Detect which cell encompasses the target text, then output its [x, y] center coordinate. 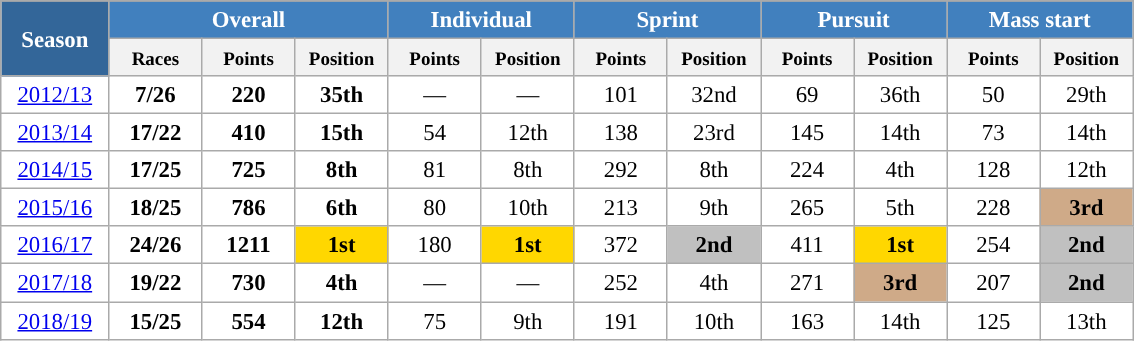
17/22 [156, 133]
145 [806, 133]
Individual [481, 20]
730 [248, 283]
2012/13 [55, 95]
7/26 [156, 95]
35th [342, 95]
2015/16 [55, 208]
725 [248, 170]
292 [620, 170]
2014/15 [55, 170]
5th [900, 208]
75 [434, 321]
180 [434, 245]
786 [248, 208]
6th [342, 208]
265 [806, 208]
69 [806, 95]
73 [994, 133]
191 [620, 321]
18/25 [156, 208]
15/25 [156, 321]
2013/14 [55, 133]
125 [994, 321]
15th [342, 133]
54 [434, 133]
36th [900, 95]
29th [1086, 95]
17/25 [156, 170]
2017/18 [55, 283]
32nd [714, 95]
23rd [714, 133]
Pursuit [853, 20]
554 [248, 321]
2016/17 [55, 245]
50 [994, 95]
252 [620, 283]
271 [806, 283]
254 [994, 245]
372 [620, 245]
24/26 [156, 245]
128 [994, 170]
Mass start [1040, 20]
224 [806, 170]
Overall [248, 20]
228 [994, 208]
1211 [248, 245]
19/22 [156, 283]
101 [620, 95]
410 [248, 133]
207 [994, 283]
213 [620, 208]
Races [156, 58]
Sprint [667, 20]
Season [55, 38]
13th [1086, 321]
220 [248, 95]
81 [434, 170]
80 [434, 208]
411 [806, 245]
2018/19 [55, 321]
163 [806, 321]
138 [620, 133]
